Determine the [x, y] coordinate at the center of the cell enclosing the given text.  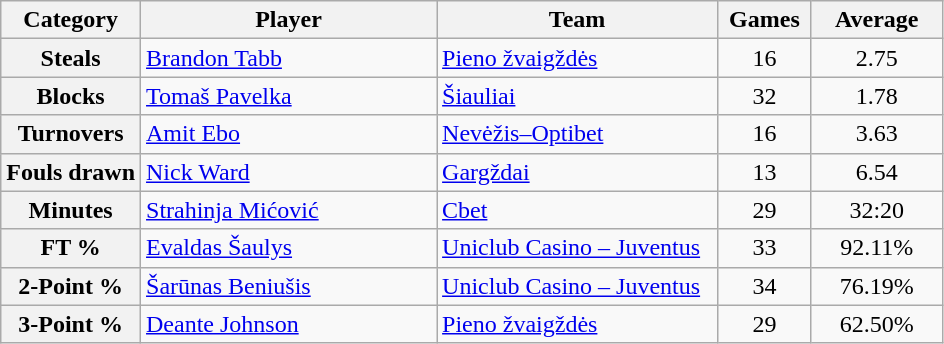
Blocks [71, 96]
3-Point % [71, 324]
Minutes [71, 210]
Category [71, 20]
Turnovers [71, 134]
Fouls drawn [71, 172]
Average [876, 20]
Cbet [578, 210]
Šarūnas Beniušis [289, 286]
Tomaš Pavelka [289, 96]
FT % [71, 248]
76.19% [876, 286]
1.78 [876, 96]
62.50% [876, 324]
Nick Ward [289, 172]
33 [765, 248]
Gargždai [578, 172]
92.11% [876, 248]
Strahinja Mićović [289, 210]
Nevėžis–Optibet [578, 134]
2.75 [876, 58]
Šiauliai [578, 96]
Deante Johnson [289, 324]
6.54 [876, 172]
Team [578, 20]
34 [765, 286]
Games [765, 20]
3.63 [876, 134]
Player [289, 20]
Amit Ebo [289, 134]
32:20 [876, 210]
Brandon Tabb [289, 58]
32 [765, 96]
Evaldas Šaulys [289, 248]
Steals [71, 58]
2-Point % [71, 286]
13 [765, 172]
